Search for the cell housing the specified text and yield its [X, Y] center coordinate. 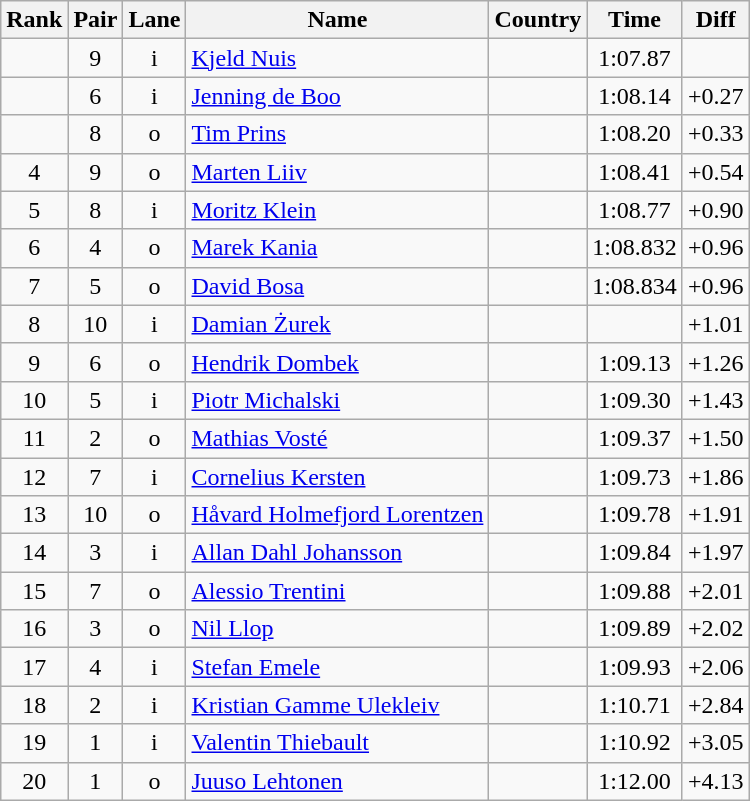
Pair [96, 20]
15 [34, 591]
Mathias Vosté [338, 438]
+0.27 [716, 96]
Lane [154, 20]
+4.13 [716, 781]
Piotr Michalski [338, 400]
Juuso Lehtonen [338, 781]
1:08.77 [635, 210]
1:09.84 [635, 553]
+1.26 [716, 362]
Jenning de Boo [338, 96]
1:10.92 [635, 743]
+1.97 [716, 553]
Time [635, 20]
1:09.78 [635, 515]
19 [34, 743]
+1.50 [716, 438]
Rank [34, 20]
Diff [716, 20]
1:08.832 [635, 248]
17 [34, 667]
1:09.13 [635, 362]
+2.01 [716, 591]
1:09.37 [635, 438]
1:07.87 [635, 58]
+2.06 [716, 667]
Alessio Trentini [338, 591]
1:08.41 [635, 172]
Country [538, 20]
+1.01 [716, 324]
Valentin Thiebault [338, 743]
+1.91 [716, 515]
14 [34, 553]
1:09.88 [635, 591]
+1.86 [716, 477]
1:09.89 [635, 629]
+2.84 [716, 705]
Tim Prins [338, 134]
1:09.30 [635, 400]
11 [34, 438]
1:09.93 [635, 667]
1:08.834 [635, 286]
+0.54 [716, 172]
12 [34, 477]
Nil Llop [338, 629]
20 [34, 781]
David Bosa [338, 286]
+2.02 [716, 629]
1:08.14 [635, 96]
18 [34, 705]
Stefan Emele [338, 667]
Damian Żurek [338, 324]
+0.90 [716, 210]
Hendrik Dombek [338, 362]
+0.33 [716, 134]
Moritz Klein [338, 210]
1:09.73 [635, 477]
Cornelius Kersten [338, 477]
13 [34, 515]
Allan Dahl Johansson [338, 553]
+3.05 [716, 743]
1:08.20 [635, 134]
Marek Kania [338, 248]
1:12.00 [635, 781]
Name [338, 20]
Kjeld Nuis [338, 58]
16 [34, 629]
Håvard Holmefjord Lorentzen [338, 515]
1:10.71 [635, 705]
Kristian Gamme Ulekleiv [338, 705]
Marten Liiv [338, 172]
+1.43 [716, 400]
